Detect which cell encompasses the target text, then output its (X, Y) center coordinate. 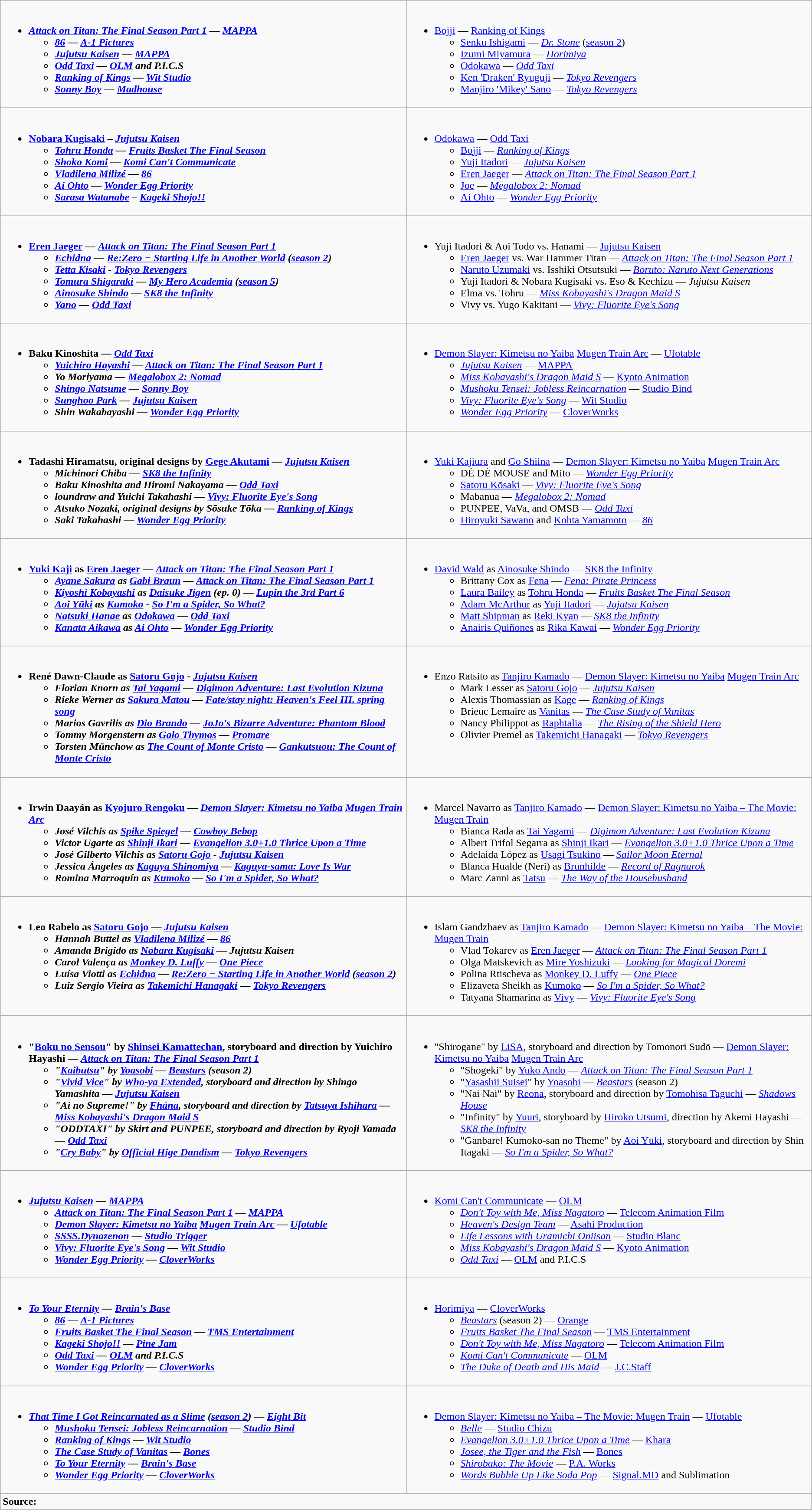
Source: (406, 1502)
